From the cell containing the given text, extract its center point as (x, y) coordinate. 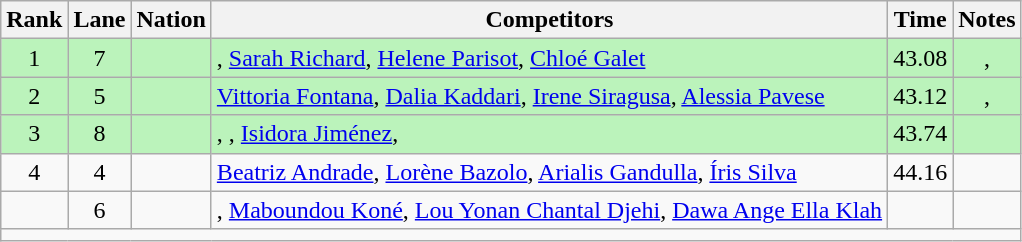
43.12 (920, 96)
Vittoria Fontana, Dalia Kaddari, Irene Siragusa, Alessia Pavese (549, 96)
1 (34, 58)
Rank (34, 20)
6 (100, 210)
Lane (100, 20)
44.16 (920, 172)
8 (100, 134)
3 (34, 134)
7 (100, 58)
Competitors (549, 20)
, Sarah Richard, Helene Parisot, Chloé Galet (549, 58)
5 (100, 96)
43.08 (920, 58)
Nation (171, 20)
, Maboundou Koné, Lou Yonan Chantal Djehi, Dawa Ange Ella Klah (549, 210)
Beatriz Andrade, Lorène Bazolo, Arialis Gandulla, Íris Silva (549, 172)
, , Isidora Jiménez, (549, 134)
43.74 (920, 134)
Notes (987, 20)
Time (920, 20)
2 (34, 96)
